Extract the (X, Y) coordinate from the center of the cell holding the provided text.  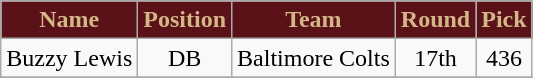
Position (185, 20)
Team (314, 20)
Buzzy Lewis (70, 58)
Round (435, 20)
DB (185, 58)
Baltimore Colts (314, 58)
Name (70, 20)
436 (504, 58)
17th (435, 58)
Pick (504, 20)
